Return the [X, Y] coordinate for the center point of the cell that contains the specified text.  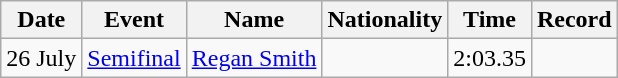
2:03.35 [490, 58]
Record [574, 20]
Time [490, 20]
Regan Smith [254, 58]
Event [134, 20]
Nationality [385, 20]
26 July [42, 58]
Semifinal [134, 58]
Name [254, 20]
Date [42, 20]
